Search for the cell housing the specified text and yield its (x, y) center coordinate. 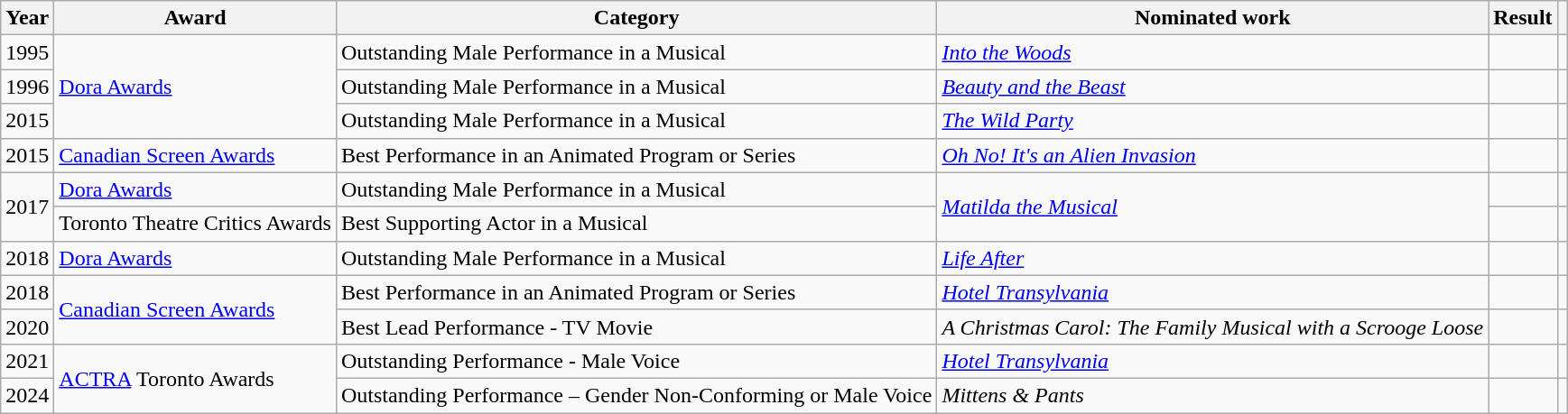
Toronto Theatre Critics Awards (195, 224)
Beauty and the Beast (1213, 87)
2024 (27, 395)
Mittens & Pants (1213, 395)
Oh No! It's an Alien Invasion (1213, 155)
Matilda the Musical (1213, 207)
Best Supporting Actor in a Musical (636, 224)
Outstanding Performance - Male Voice (636, 361)
2020 (27, 327)
2021 (27, 361)
Category (636, 18)
Best Lead Performance - TV Movie (636, 327)
Result (1523, 18)
2017 (27, 207)
Nominated work (1213, 18)
Into the Woods (1213, 52)
1995 (27, 52)
1996 (27, 87)
Life After (1213, 258)
Award (195, 18)
ACTRA Toronto Awards (195, 378)
Outstanding Performance – Gender Non-Conforming or Male Voice (636, 395)
A Christmas Carol: The Family Musical with a Scrooge Loose (1213, 327)
Year (27, 18)
The Wild Party (1213, 121)
